Provide the [X, Y] coordinate of the cell's center where the given text is located.  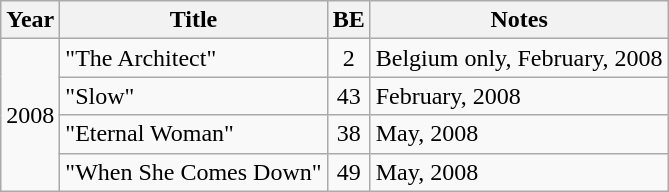
Title [194, 20]
"The Architect" [194, 58]
Year [30, 20]
43 [348, 96]
February, 2008 [519, 96]
49 [348, 172]
"Eternal Woman" [194, 134]
38 [348, 134]
"Slow" [194, 96]
"When She Comes Down" [194, 172]
BE [348, 20]
Belgium only, February, 2008 [519, 58]
2008 [30, 115]
Notes [519, 20]
2 [348, 58]
